Detect which cell encompasses the target text, then output its (X, Y) center coordinate. 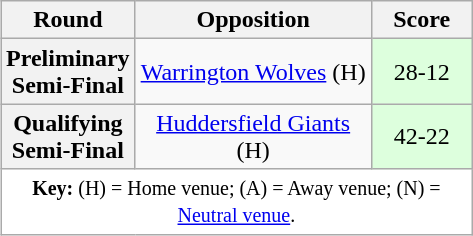
Qualifying Semi-Final (68, 136)
Round (68, 20)
Preliminary Semi-Final (68, 72)
Score (422, 20)
28-12 (422, 72)
Warrington Wolves (H) (253, 72)
Opposition (253, 20)
Key: (H) = Home venue; (A) = Away venue; (N) = Neutral venue. (237, 202)
Huddersfield Giants (H) (253, 136)
42-22 (422, 136)
